From the cell containing the given text, extract its center point as (X, Y) coordinate. 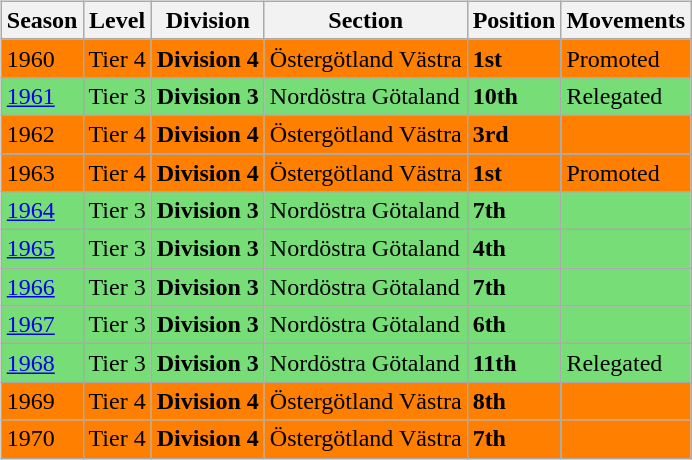
1963 (42, 173)
3rd (514, 134)
1967 (42, 325)
1964 (42, 211)
11th (514, 363)
8th (514, 401)
Position (514, 20)
1962 (42, 134)
Season (42, 20)
Division (208, 20)
1970 (42, 439)
1966 (42, 287)
1960 (42, 58)
6th (514, 325)
1961 (42, 96)
Section (366, 20)
1965 (42, 249)
10th (514, 96)
Movements (626, 20)
1969 (42, 401)
4th (514, 249)
Level (117, 20)
1968 (42, 363)
